For the text-containing cell, return its midpoint in [X, Y] coordinate format. 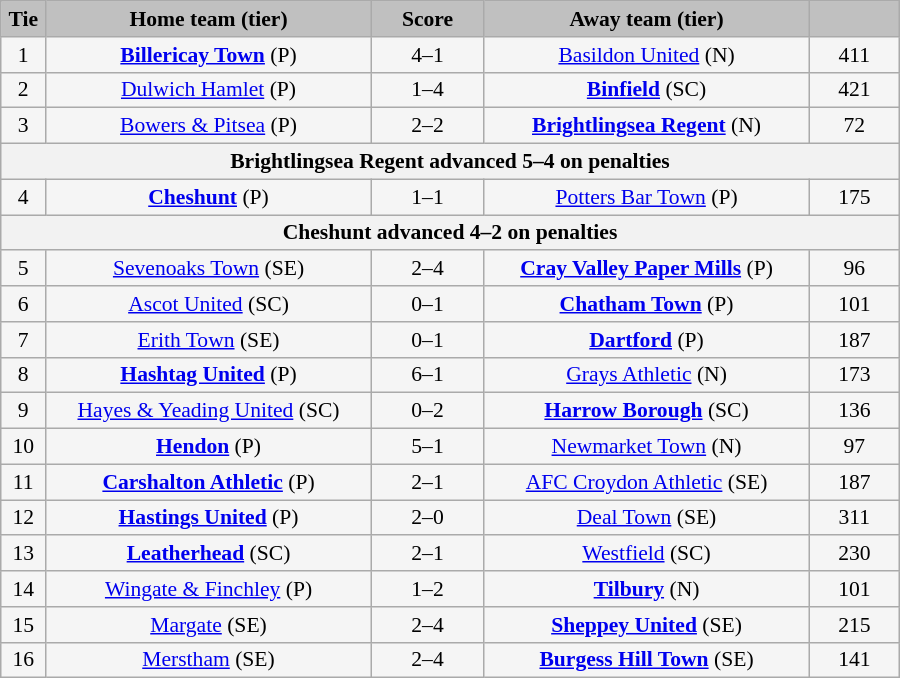
Cray Valley Paper Mills (P) [647, 269]
6–1 [427, 375]
5 [24, 269]
1–2 [427, 589]
9 [24, 411]
Dartford (P) [647, 340]
Cheshunt (P) [209, 197]
421 [854, 90]
Carshalton Athletic (P) [209, 482]
Away team (tier) [647, 19]
16 [24, 660]
4 [24, 197]
141 [854, 660]
Sheppey United (SE) [647, 625]
72 [854, 126]
10 [24, 447]
14 [24, 589]
Score [427, 19]
Cheshunt advanced 4–2 on penalties [450, 233]
Dulwich Hamlet (P) [209, 90]
175 [854, 197]
6 [24, 304]
8 [24, 375]
230 [854, 554]
5–1 [427, 447]
215 [854, 625]
173 [854, 375]
96 [854, 269]
Tie [24, 19]
311 [854, 518]
AFC Croydon Athletic (SE) [647, 482]
Westfield (SC) [647, 554]
Bowers & Pitsea (P) [209, 126]
Leatherhead (SC) [209, 554]
Home team (tier) [209, 19]
Wingate & Finchley (P) [209, 589]
Deal Town (SE) [647, 518]
Hashtag United (P) [209, 375]
97 [854, 447]
Merstham (SE) [209, 660]
Newmarket Town (N) [647, 447]
2 [24, 90]
Hastings United (P) [209, 518]
Basildon United (N) [647, 55]
411 [854, 55]
Tilbury (N) [647, 589]
136 [854, 411]
Margate (SE) [209, 625]
2–2 [427, 126]
Potters Bar Town (P) [647, 197]
Erith Town (SE) [209, 340]
15 [24, 625]
Billericay Town (P) [209, 55]
11 [24, 482]
Grays Athletic (N) [647, 375]
Chatham Town (P) [647, 304]
0–2 [427, 411]
13 [24, 554]
7 [24, 340]
4–1 [427, 55]
Harrow Borough (SC) [647, 411]
12 [24, 518]
Hendon (P) [209, 447]
Burgess Hill Town (SE) [647, 660]
1–1 [427, 197]
2–0 [427, 518]
Binfield (SC) [647, 90]
1–4 [427, 90]
Hayes & Yeading United (SC) [209, 411]
Ascot United (SC) [209, 304]
Brightlingsea Regent advanced 5–4 on penalties [450, 162]
Sevenoaks Town (SE) [209, 269]
1 [24, 55]
3 [24, 126]
Brightlingsea Regent (N) [647, 126]
